Scan for the cell matching the given text and deliver its [X, Y] coordinate at center. 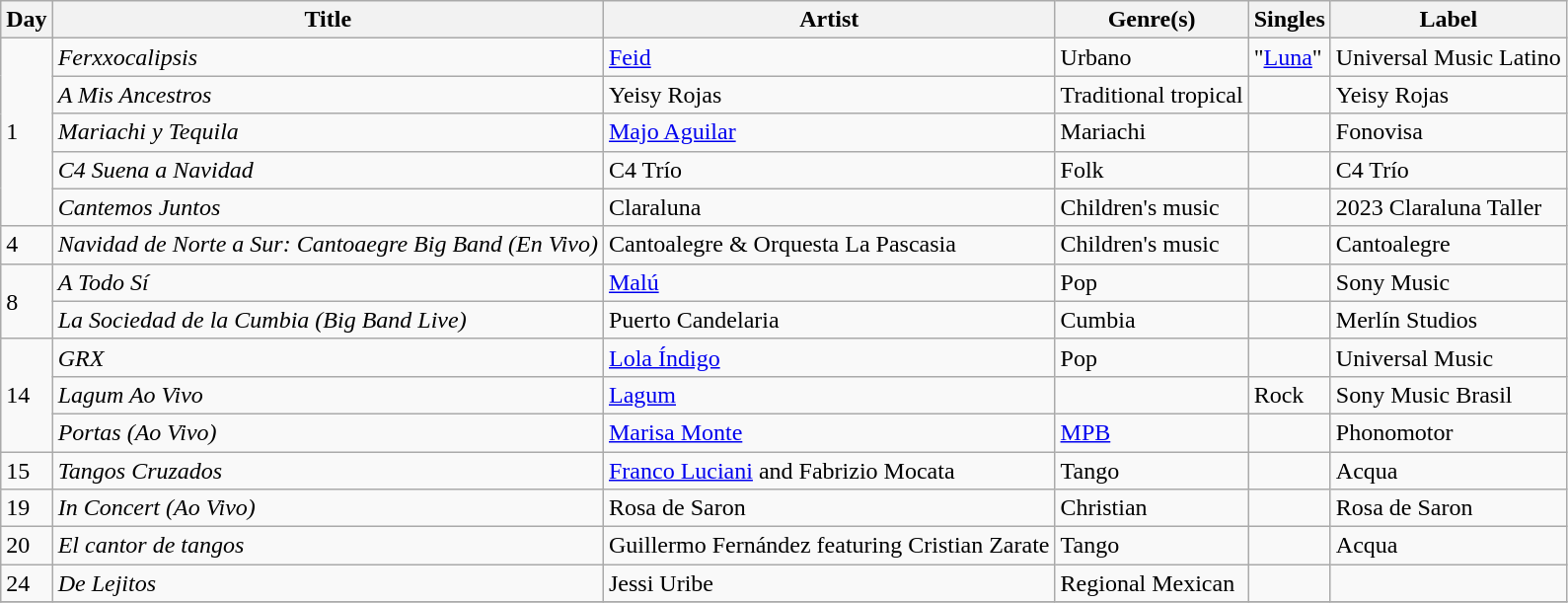
Feid [829, 57]
4 [27, 245]
Mariachi [1152, 132]
Fonovisa [1449, 132]
Cantemos Juntos [328, 207]
Sony Music Brasil [1449, 395]
24 [27, 583]
Malú [829, 282]
19 [27, 508]
Universal Music Latino [1449, 57]
Lagum [829, 395]
Rock [1289, 395]
Ferxxocalipsis [328, 57]
C4 Suena a Navidad [328, 170]
A Todo Sí [328, 282]
Lola Índigo [829, 357]
Label [1449, 20]
MPB [1152, 432]
Regional Mexican [1152, 583]
1 [27, 132]
De Lejitos [328, 583]
Folk [1152, 170]
Christian [1152, 508]
Franco Luciani and Fabrizio Mocata [829, 471]
20 [27, 546]
"Luna" [1289, 57]
Lagum Ao Vivo [328, 395]
Day [27, 20]
Sony Music [1449, 282]
Tangos Cruzados [328, 471]
15 [27, 471]
La Sociedad de la Cumbia (Big Band Live) [328, 320]
El cantor de tangos [328, 546]
Majo Aguilar [829, 132]
Cantoalegre & Orquesta La Pascasia [829, 245]
Title [328, 20]
Marisa Monte [829, 432]
Claraluna [829, 207]
In Concert (Ao Vivo) [328, 508]
Traditional tropical [1152, 95]
Universal Music [1449, 357]
Genre(s) [1152, 20]
Puerto Candelaria [829, 320]
Artist [829, 20]
GRX [328, 357]
Guillermo Fernández featuring Cristian Zarate [829, 546]
Navidad de Norte a Sur: Cantoaegre Big Band (En Vivo) [328, 245]
Portas (Ao Vivo) [328, 432]
8 [27, 301]
Urbano [1152, 57]
Cumbia [1152, 320]
Jessi Uribe [829, 583]
14 [27, 395]
Phonomotor [1449, 432]
2023 Claraluna Taller [1449, 207]
Cantoalegre [1449, 245]
Merlín Studios [1449, 320]
A Mis Ancestros [328, 95]
Mariachi y Tequila [328, 132]
Singles [1289, 20]
